Detect which cell encompasses the target text, then output its [X, Y] center coordinate. 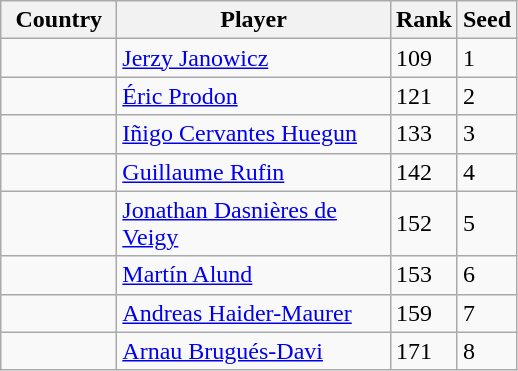
142 [424, 172]
6 [486, 275]
7 [486, 313]
Iñigo Cervantes Huegun [254, 134]
153 [424, 275]
2 [486, 96]
Arnau Brugués-Davi [254, 351]
3 [486, 134]
Martín Alund [254, 275]
Seed [486, 20]
171 [424, 351]
5 [486, 224]
Jerzy Janowicz [254, 58]
1 [486, 58]
Andreas Haider-Maurer [254, 313]
4 [486, 172]
152 [424, 224]
Jonathan Dasnières de Veigy [254, 224]
133 [424, 134]
Éric Prodon [254, 96]
8 [486, 351]
109 [424, 58]
Rank [424, 20]
121 [424, 96]
Guillaume Rufin [254, 172]
159 [424, 313]
Country [59, 20]
Player [254, 20]
